Provide the [X, Y] coordinate of the cell's center where the given text is located.  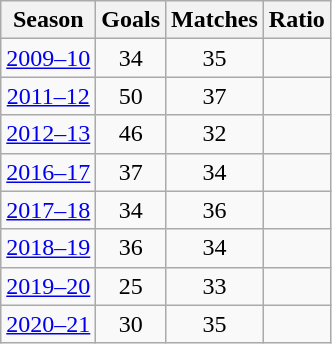
Matches [215, 20]
50 [131, 96]
2018–19 [48, 248]
25 [131, 286]
46 [131, 134]
2011–12 [48, 96]
Goals [131, 20]
2016–17 [48, 172]
30 [131, 324]
Ratio [296, 20]
Season [48, 20]
2020–21 [48, 324]
33 [215, 286]
32 [215, 134]
2019–20 [48, 286]
2017–18 [48, 210]
2012–13 [48, 134]
2009–10 [48, 58]
